Extract the [X, Y] coordinate from the center of the cell holding the provided text.  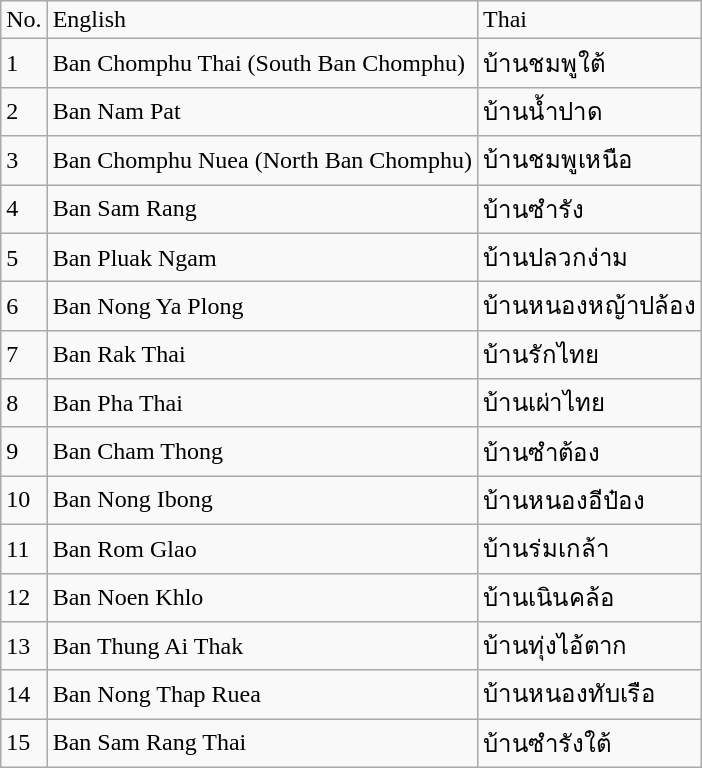
Ban Nong Thap Ruea [262, 694]
Thai [590, 20]
14 [24, 694]
บ้านชมพูใต้ [590, 64]
12 [24, 598]
Ban Pha Thai [262, 404]
บ้านซำรังใต้ [590, 744]
4 [24, 208]
Ban Rak Thai [262, 354]
13 [24, 646]
บ้านเนินคล้อ [590, 598]
บ้านปลวกง่าม [590, 258]
15 [24, 744]
บ้านรักไทย [590, 354]
Ban Nong Ibong [262, 500]
Ban Thung Ai Thak [262, 646]
2 [24, 112]
Ban Noen Khlo [262, 598]
Ban Rom Glao [262, 548]
บ้านหนองอีป๋อง [590, 500]
1 [24, 64]
Ban Nam Pat [262, 112]
บ้านร่มเกล้า [590, 548]
Ban Cham Thong [262, 452]
English [262, 20]
บ้านซำต้อง [590, 452]
10 [24, 500]
Ban Pluak Ngam [262, 258]
บ้านหนองหญ้าปล้อง [590, 306]
บ้านซำรัง [590, 208]
No. [24, 20]
Ban Sam Rang [262, 208]
Ban Chomphu Thai (South Ban Chomphu) [262, 64]
Ban Sam Rang Thai [262, 744]
8 [24, 404]
บ้านน้ำปาด [590, 112]
บ้านเผ่าไทย [590, 404]
Ban Chomphu Nuea (North Ban Chomphu) [262, 160]
Ban Nong Ya Plong [262, 306]
3 [24, 160]
บ้านหนองทับเรือ [590, 694]
7 [24, 354]
9 [24, 452]
6 [24, 306]
บ้านทุ่งไอ้ตาก [590, 646]
11 [24, 548]
บ้านชมพูเหนือ [590, 160]
5 [24, 258]
